Capture the cell that displays the provided text and extract its [x, y] central coordinate. 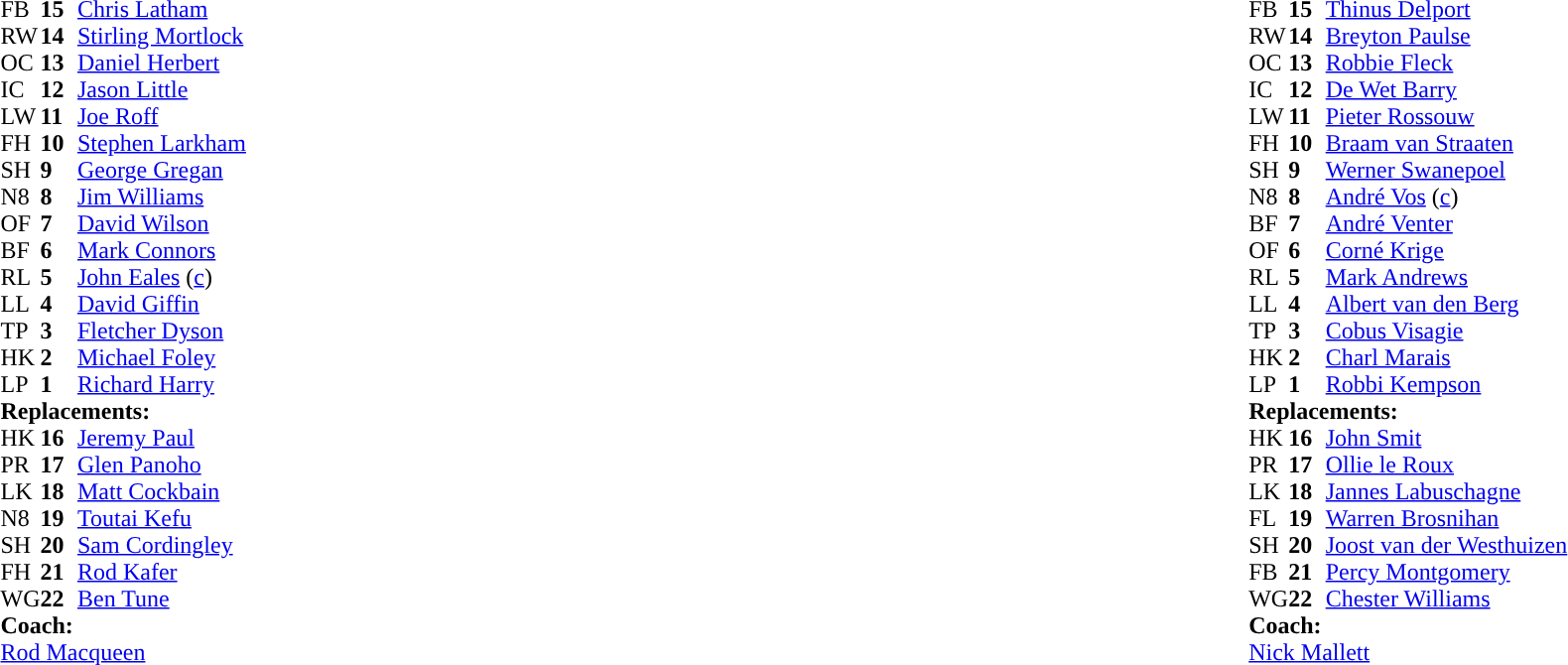
Joe Roff [162, 117]
Charl Marais [1447, 357]
Jason Little [162, 89]
Stephen Larkham [162, 143]
David Wilson [162, 224]
FL [1268, 518]
Richard Harry [162, 385]
Jim Williams [162, 197]
Breyton Paulse [1447, 36]
Glen Panoho [162, 465]
Warren Brosnihan [1447, 518]
Percy Montgomery [1447, 572]
Pieter Rossouw [1447, 117]
John Eales (c) [162, 278]
Stirling Mortlock [162, 36]
Chester Williams [1447, 599]
De Wet Barry [1447, 89]
Rod Kafer [162, 572]
George Gregan [162, 171]
Robbie Fleck [1447, 64]
Jeremy Paul [162, 439]
Robbi Kempson [1447, 385]
Ollie le Roux [1447, 465]
Mark Connors [162, 250]
Fletcher Dyson [162, 332]
Werner Swanepoel [1447, 171]
Toutai Kefu [162, 518]
Michael Foley [162, 357]
André Venter [1447, 224]
Sam Cordingley [162, 546]
Jannes Labuschagne [1447, 492]
Mark Andrews [1447, 278]
Matt Cockbain [162, 492]
André Vos (c) [1447, 197]
Albert van den Berg [1447, 304]
Braam van Straaten [1447, 143]
Daniel Herbert [162, 64]
David Giffin [162, 304]
Corné Krige [1447, 250]
John Smit [1447, 439]
Cobus Visagie [1447, 332]
FB [1268, 572]
Joost van der Westhuizen [1447, 546]
Ben Tune [162, 599]
